For the text-containing cell, return its midpoint in (x, y) coordinate format. 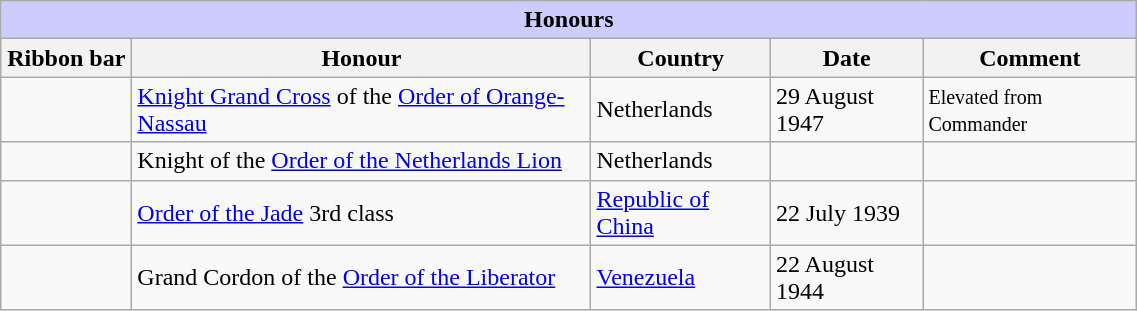
Comment (1030, 58)
Date (846, 58)
Honour (362, 58)
Elevated from Commander (1030, 110)
Honours (569, 20)
Ribbon bar (66, 58)
22 August 1944 (846, 278)
Grand Cordon of the Order of the Liberator (362, 278)
Knight Grand Cross of the Order of Orange-Nassau (362, 110)
Venezuela (680, 278)
Republic of China (680, 212)
Country (680, 58)
Knight of the Order of the Netherlands Lion (362, 161)
29 August 1947 (846, 110)
Order of the Jade 3rd class (362, 212)
22 July 1939 (846, 212)
